Detect which cell encompasses the target text, then output its (X, Y) center coordinate. 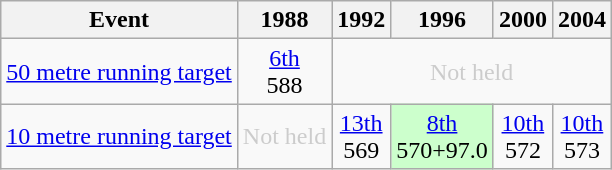
50 metre running target (120, 72)
10th572 (522, 136)
2004 (582, 20)
1996 (442, 20)
2000 (522, 20)
6th588 (284, 72)
8th570+97.0 (442, 136)
1988 (284, 20)
10th573 (582, 136)
Event (120, 20)
13th569 (362, 136)
1992 (362, 20)
10 metre running target (120, 136)
